Capture the cell that displays the provided text and extract its (x, y) central coordinate. 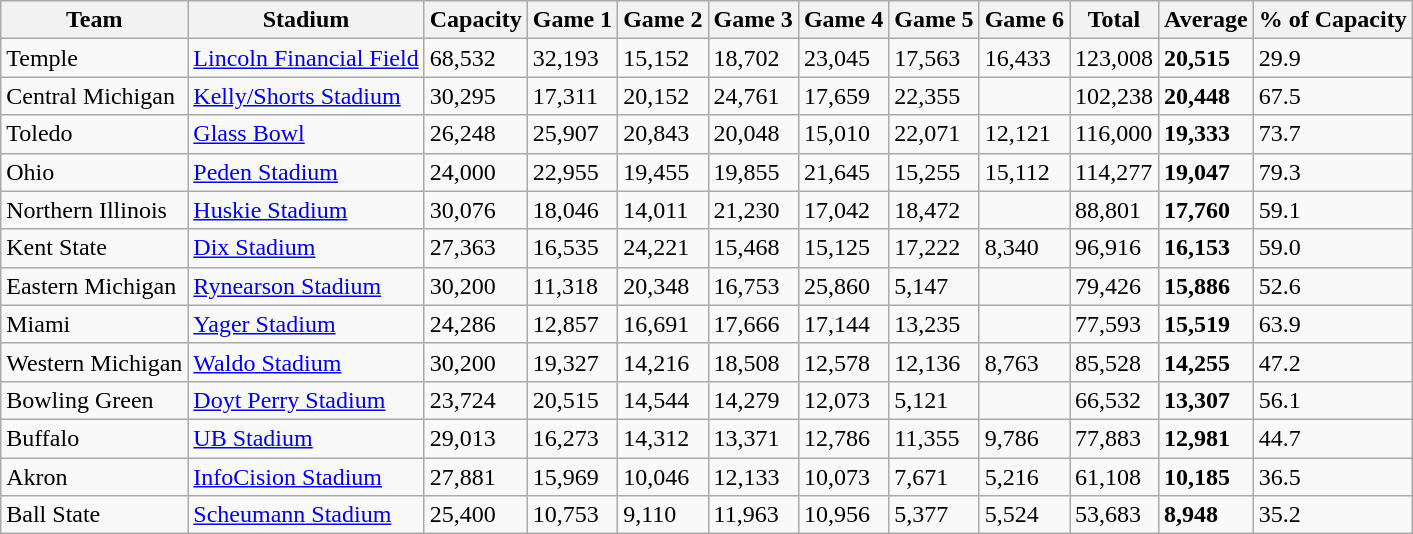
10,073 (843, 477)
Game 1 (572, 20)
29.9 (1332, 58)
11,318 (572, 286)
16,433 (1024, 58)
102,238 (1114, 96)
14,312 (663, 438)
20,048 (753, 134)
Central Michigan (94, 96)
Game 6 (1024, 20)
Team (94, 20)
18,702 (753, 58)
19,455 (663, 172)
15,112 (1024, 172)
15,152 (663, 58)
20,843 (663, 134)
15,125 (843, 248)
Peden Stadium (306, 172)
8,763 (1024, 362)
24,000 (476, 172)
9,786 (1024, 438)
114,277 (1114, 172)
13,307 (1206, 400)
16,753 (753, 286)
Ohio (94, 172)
Huskie Stadium (306, 210)
24,761 (753, 96)
123,008 (1114, 58)
79,426 (1114, 286)
Eastern Michigan (94, 286)
8,340 (1024, 248)
19,855 (753, 172)
Game 2 (663, 20)
17,760 (1206, 210)
59.1 (1332, 210)
InfoCision Stadium (306, 477)
73.7 (1332, 134)
Ball State (94, 515)
19,333 (1206, 134)
77,593 (1114, 324)
21,230 (753, 210)
14,216 (663, 362)
Total (1114, 20)
22,355 (934, 96)
25,400 (476, 515)
Dix Stadium (306, 248)
10,185 (1206, 477)
17,042 (843, 210)
16,691 (663, 324)
Game 3 (753, 20)
17,311 (572, 96)
9,110 (663, 515)
56.1 (1332, 400)
Akron (94, 477)
24,286 (476, 324)
Yager Stadium (306, 324)
Toledo (94, 134)
18,508 (753, 362)
15,519 (1206, 324)
UB Stadium (306, 438)
23,724 (476, 400)
77,883 (1114, 438)
24,221 (663, 248)
19,327 (572, 362)
12,133 (753, 477)
Northern Illinois (94, 210)
79.3 (1332, 172)
18,472 (934, 210)
10,956 (843, 515)
5,216 (1024, 477)
85,528 (1114, 362)
27,881 (476, 477)
27,363 (476, 248)
10,753 (572, 515)
22,955 (572, 172)
13,371 (753, 438)
% of Capacity (1332, 20)
13,235 (934, 324)
53,683 (1114, 515)
Doyt Perry Stadium (306, 400)
Capacity (476, 20)
5,377 (934, 515)
25,860 (843, 286)
14,544 (663, 400)
20,152 (663, 96)
23,045 (843, 58)
35.2 (1332, 515)
15,886 (1206, 286)
5,524 (1024, 515)
10,046 (663, 477)
29,013 (476, 438)
25,907 (572, 134)
Buffalo (94, 438)
Temple (94, 58)
5,147 (934, 286)
Waldo Stadium (306, 362)
12,578 (843, 362)
5,121 (934, 400)
26,248 (476, 134)
88,801 (1114, 210)
Rynearson Stadium (306, 286)
15,468 (753, 248)
22,071 (934, 134)
Bowling Green (94, 400)
14,279 (753, 400)
17,659 (843, 96)
116,000 (1114, 134)
7,671 (934, 477)
61,108 (1114, 477)
17,222 (934, 248)
32,193 (572, 58)
63.9 (1332, 324)
17,666 (753, 324)
20,448 (1206, 96)
44.7 (1332, 438)
Kent State (94, 248)
17,144 (843, 324)
12,136 (934, 362)
11,355 (934, 438)
12,121 (1024, 134)
17,563 (934, 58)
59.0 (1332, 248)
15,969 (572, 477)
68,532 (476, 58)
47.2 (1332, 362)
30,295 (476, 96)
Glass Bowl (306, 134)
Stadium (306, 20)
30,076 (476, 210)
12,786 (843, 438)
Miami (94, 324)
15,010 (843, 134)
Kelly/Shorts Stadium (306, 96)
8,948 (1206, 515)
52.6 (1332, 286)
16,273 (572, 438)
16,153 (1206, 248)
15,255 (934, 172)
21,645 (843, 172)
Game 4 (843, 20)
66,532 (1114, 400)
19,047 (1206, 172)
67.5 (1332, 96)
Average (1206, 20)
Game 5 (934, 20)
12,073 (843, 400)
36.5 (1332, 477)
18,046 (572, 210)
14,255 (1206, 362)
Lincoln Financial Field (306, 58)
12,857 (572, 324)
Western Michigan (94, 362)
12,981 (1206, 438)
14,011 (663, 210)
16,535 (572, 248)
96,916 (1114, 248)
20,348 (663, 286)
11,963 (753, 515)
Scheumann Stadium (306, 515)
